Detect which cell encompasses the target text, then output its (x, y) center coordinate. 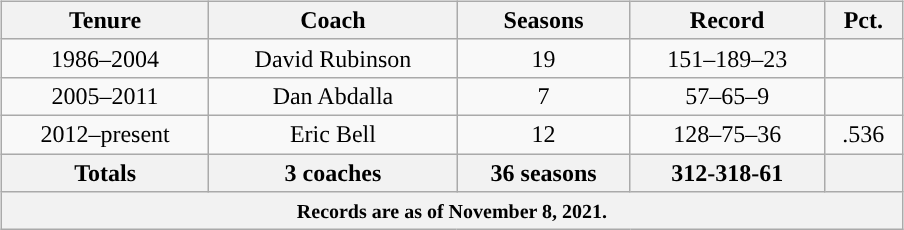
12 (544, 134)
128–75–36 (727, 134)
19 (544, 58)
36 seasons (544, 173)
3 coaches (333, 173)
1986–2004 (105, 58)
Dan Abdalla (333, 96)
Coach (333, 20)
2005–2011 (105, 96)
Pct. (864, 20)
7 (544, 96)
Totals (105, 173)
Records are as of November 8, 2021. (452, 211)
.536 (864, 134)
David Rubinson (333, 58)
2012–present (105, 134)
57–65–9 (727, 96)
Record (727, 20)
Eric Bell (333, 134)
Seasons (544, 20)
151–189–23 (727, 58)
312-318-61 (727, 173)
Tenure (105, 20)
